Determine the [X, Y] coordinate at the center of the cell enclosing the given text.  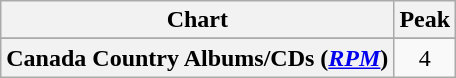
Canada Country Albums/CDs (RPM) [198, 58]
4 [425, 58]
Chart [198, 20]
Peak [425, 20]
